Detect which cell encompasses the target text, then output its (X, Y) center coordinate. 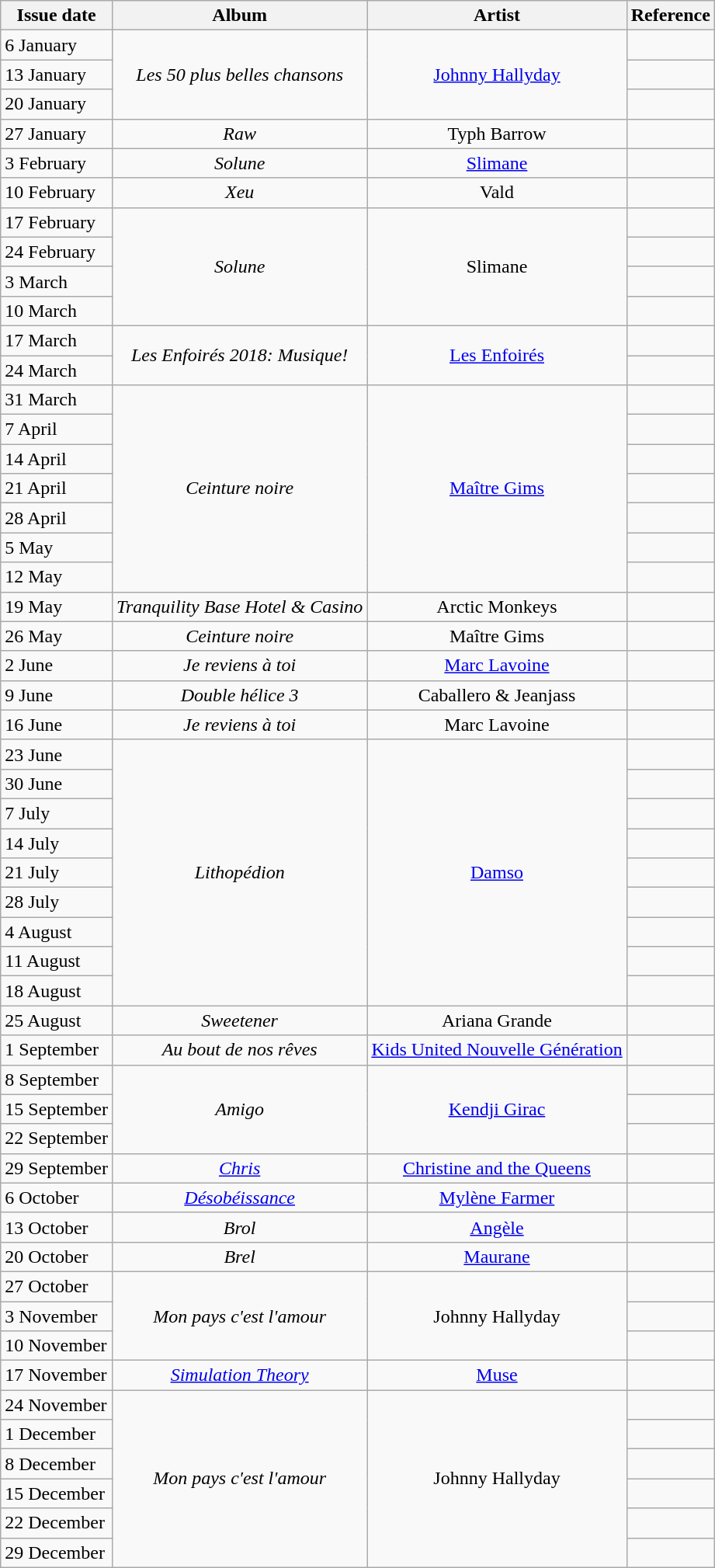
1 December (57, 1434)
15 September (57, 1109)
Artist (497, 16)
24 February (57, 252)
Kendji Girac (497, 1109)
20 January (57, 104)
Arctic Monkeys (497, 607)
6 January (57, 45)
12 May (57, 577)
Double hélice 3 (239, 695)
11 August (57, 961)
Ariana Grande (497, 1020)
Les 50 plus belles chansons (239, 75)
3 February (57, 163)
6 October (57, 1198)
Reference (671, 16)
27 October (57, 1286)
Tranquility Base Hotel & Casino (239, 607)
17 February (57, 222)
18 August (57, 991)
Amigo (239, 1109)
Raw (239, 134)
22 December (57, 1523)
16 June (57, 725)
29 September (57, 1168)
Vald (497, 193)
24 November (57, 1405)
Issue date (57, 16)
Les Enfoirés 2018: Musique! (239, 355)
10 March (57, 311)
9 June (57, 695)
Maurane (497, 1257)
Christine and the Queens (497, 1168)
Caballero & Jeanjass (497, 695)
10 February (57, 193)
Les Enfoirés (497, 355)
3 November (57, 1316)
1 September (57, 1050)
7 July (57, 813)
Désobéissance (239, 1198)
26 May (57, 636)
8 September (57, 1080)
14 July (57, 843)
25 August (57, 1020)
Typh Barrow (497, 134)
Kids United Nouvelle Génération (497, 1050)
Mylène Farmer (497, 1198)
Brel (239, 1257)
13 January (57, 75)
3 March (57, 281)
22 September (57, 1139)
14 April (57, 459)
29 December (57, 1552)
28 April (57, 518)
Simulation Theory (239, 1375)
10 November (57, 1346)
30 June (57, 784)
13 October (57, 1227)
28 July (57, 902)
23 June (57, 754)
20 October (57, 1257)
Au bout de nos rêves (239, 1050)
31 March (57, 400)
21 July (57, 873)
5 May (57, 548)
Lithopédion (239, 873)
Sweetener (239, 1020)
17 November (57, 1375)
2 June (57, 666)
Damso (497, 873)
Muse (497, 1375)
15 December (57, 1493)
8 December (57, 1464)
Album (239, 16)
7 April (57, 429)
19 May (57, 607)
24 March (57, 370)
Chris (239, 1168)
17 March (57, 340)
4 August (57, 932)
Xeu (239, 193)
Brol (239, 1227)
27 January (57, 134)
Angèle (497, 1227)
21 April (57, 488)
